Search for the cell housing the specified text and yield its (X, Y) center coordinate. 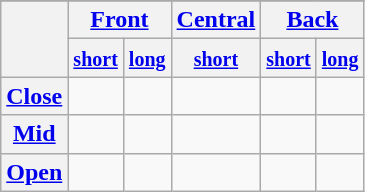
Close (34, 96)
Open (34, 172)
Mid (34, 134)
Central (216, 20)
Back (312, 20)
Front (120, 20)
